Identify which cell holds the provided text, then report its (X, Y) central coordinate. 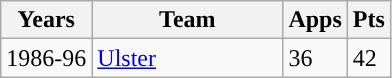
Pts (368, 20)
1986-96 (46, 58)
Ulster (188, 58)
Apps (315, 20)
Team (188, 20)
42 (368, 58)
36 (315, 58)
Years (46, 20)
